Determine the [x, y] coordinate at the center of the cell enclosing the given text.  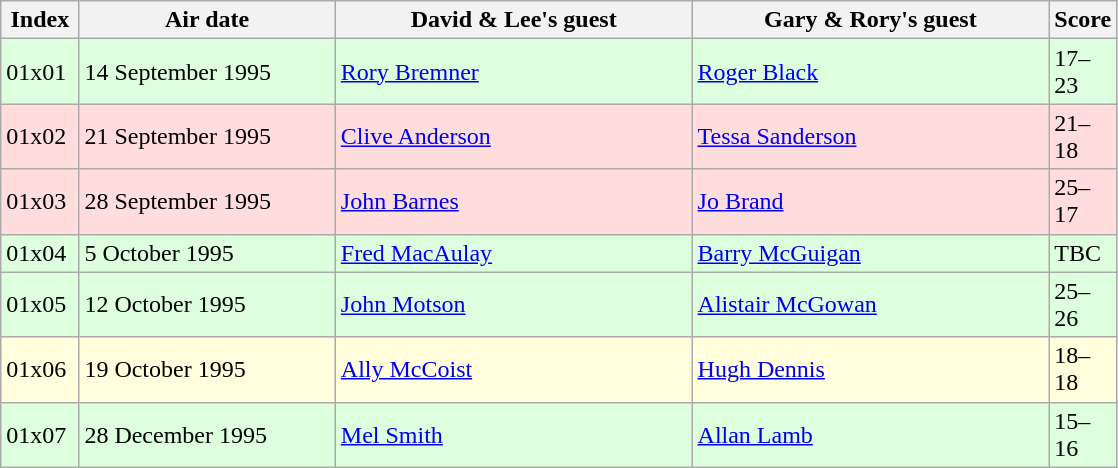
TBC [1083, 253]
Allan Lamb [870, 434]
15–16 [1083, 434]
Barry McGuigan [870, 253]
David & Lee's guest [514, 20]
Gary & Rory's guest [870, 20]
Ally McCoist [514, 370]
12 October 1995 [207, 304]
21 September 1995 [207, 136]
01x02 [40, 136]
Roger Black [870, 72]
01x01 [40, 72]
Score [1083, 20]
28 September 1995 [207, 202]
25–26 [1083, 304]
Rory Bremner [514, 72]
01x06 [40, 370]
Index [40, 20]
17–23 [1083, 72]
01x05 [40, 304]
John Barnes [514, 202]
John Motson [514, 304]
14 September 1995 [207, 72]
25–17 [1083, 202]
5 October 1995 [207, 253]
Hugh Dennis [870, 370]
Tessa Sanderson [870, 136]
Alistair McGowan [870, 304]
Mel Smith [514, 434]
01x03 [40, 202]
Air date [207, 20]
Fred MacAulay [514, 253]
01x04 [40, 253]
18–18 [1083, 370]
01x07 [40, 434]
28 December 1995 [207, 434]
Clive Anderson [514, 136]
Jo Brand [870, 202]
19 October 1995 [207, 370]
21–18 [1083, 136]
